Return the [x, y] coordinate for the center point of the cell that contains the specified text.  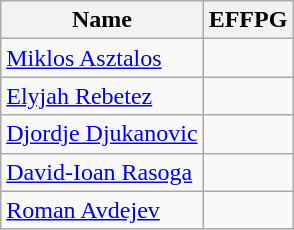
David-Ioan Rasoga [102, 172]
Roman Avdejev [102, 210]
EFFPG [248, 20]
Djordje Djukanovic [102, 134]
Name [102, 20]
Elyjah Rebetez [102, 96]
Miklos Asztalos [102, 58]
